Pinpoint the cell where the given text exists, returning its (X, Y) midpoint coordinate. 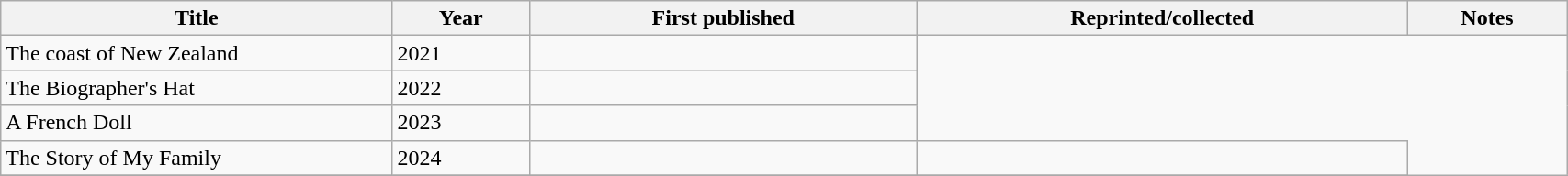
A French Doll (197, 123)
2021 (461, 53)
2024 (461, 158)
Title (197, 18)
The Biographer's Hat (197, 88)
The coast of New Zealand (197, 53)
2022 (461, 88)
2023 (461, 123)
The Story of My Family (197, 158)
Year (461, 18)
First published (724, 18)
Notes (1486, 18)
Reprinted/collected (1162, 18)
